Scan for the cell matching the given text and deliver its (X, Y) coordinate at center. 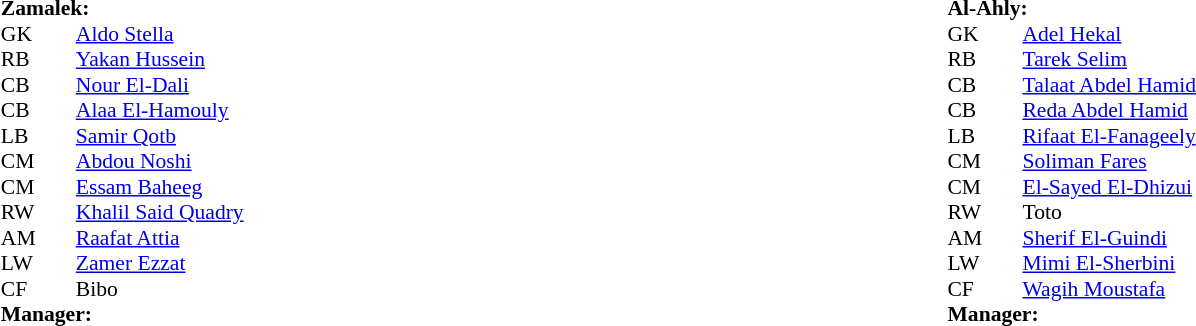
Essam Baheeg (160, 187)
Aldo Stella (160, 34)
Bibo (160, 289)
Rifaat El-Fanageely (1109, 136)
Mimi El-Sherbini (1109, 263)
Zamer Ezzat (160, 263)
Nour El-Dali (160, 85)
Alaa El-Hamouly (160, 111)
El-Sayed El-Dhizui (1109, 187)
Tarek Selim (1109, 59)
Yakan Hussein (160, 59)
Wagih Moustafa (1109, 289)
Raafat Attia (160, 238)
Abdou Noshi (160, 161)
Soliman Fares (1109, 161)
Khalil Said Quadry (160, 213)
Adel Hekal (1109, 34)
Talaat Abdel Hamid (1109, 85)
Samir Qotb (160, 136)
Sherif El-Guindi (1109, 238)
Toto (1109, 213)
Reda Abdel Hamid (1109, 111)
